Return [x, y] of the center of cell containing provided text 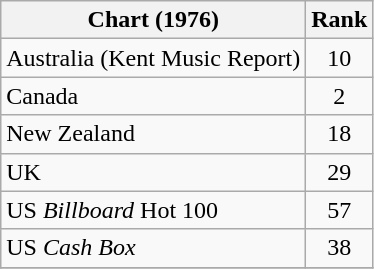
New Zealand [154, 134]
10 [340, 58]
US Cash Box [154, 248]
Chart (1976) [154, 20]
29 [340, 172]
2 [340, 96]
18 [340, 134]
38 [340, 248]
US Billboard Hot 100 [154, 210]
Rank [340, 20]
57 [340, 210]
UK [154, 172]
Australia (Kent Music Report) [154, 58]
Canada [154, 96]
